Provide the (X, Y) coordinate of the cell's center where the given text is located.  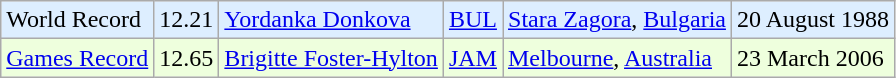
12.65 (186, 58)
Yordanka Donkova (332, 20)
Melbourne, Australia (616, 58)
Stara Zagora, Bulgaria (616, 20)
23 March 2006 (812, 58)
World Record (78, 20)
JAM (472, 58)
12.21 (186, 20)
Brigitte Foster-Hylton (332, 58)
Games Record (78, 58)
20 August 1988 (812, 20)
BUL (472, 20)
